Find where the given text appears and provide that cell's center as (X, Y) coordinate. 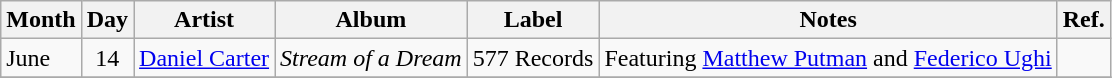
14 (107, 58)
Day (107, 20)
Featuring Matthew Putman and Federico Ughi (828, 58)
Stream of a Dream (372, 58)
Daniel Carter (204, 58)
Month (41, 20)
Artist (204, 20)
Ref. (1084, 20)
June (41, 58)
577 Records (533, 58)
Notes (828, 20)
Album (372, 20)
Label (533, 20)
